Determine the (x, y) coordinate at the center of the cell enclosing the given text.  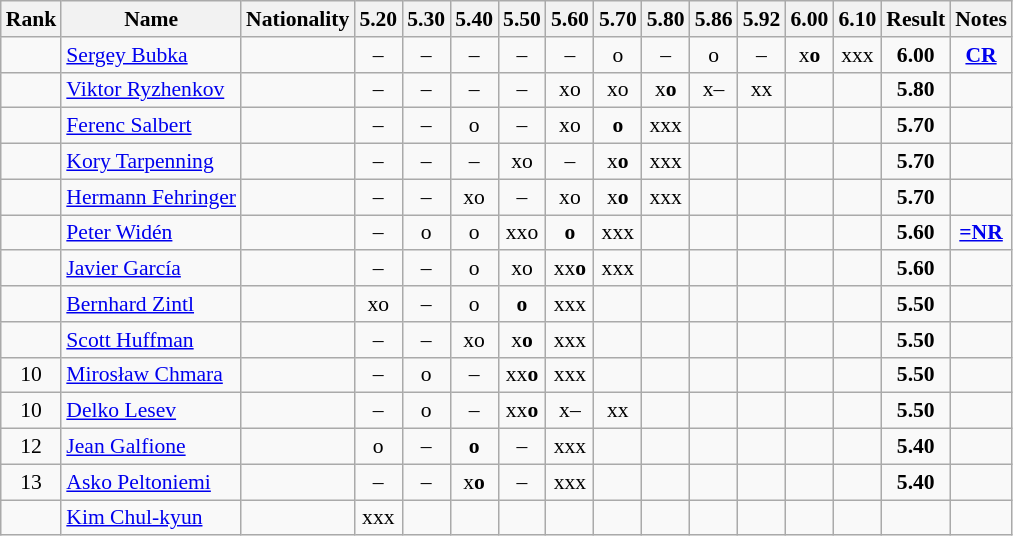
CR (981, 55)
Scott Huffman (151, 340)
Name (151, 19)
Asko Peltoniemi (151, 482)
13 (32, 482)
5.20 (378, 19)
Kim Chul-kyun (151, 518)
Mirosław Chmara (151, 375)
Jean Galfione (151, 447)
5.92 (762, 19)
5.86 (714, 19)
Ferenc Salbert (151, 126)
12 (32, 447)
Sergey Bubka (151, 55)
Nationality (298, 19)
Result (916, 19)
5.30 (426, 19)
6.10 (857, 19)
Rank (32, 19)
Javier García (151, 269)
Delko Lesev (151, 411)
Kory Tarpenning (151, 162)
Hermann Fehringer (151, 197)
Notes (981, 19)
Viktor Ryzhenkov (151, 90)
Bernhard Zintl (151, 304)
=NR (981, 233)
Peter Widén (151, 233)
